Detect which cell encompasses the target text, then output its [x, y] center coordinate. 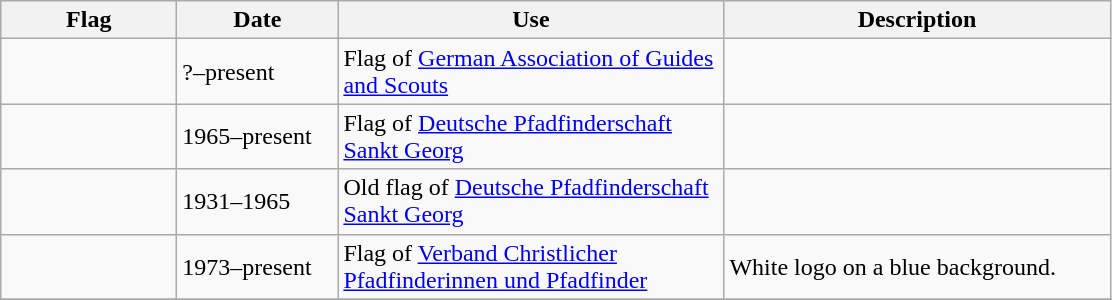
Use [531, 20]
?–present [258, 72]
Flag of Deutsche Pfadfinderschaft Sankt Georg [531, 136]
Flag [89, 20]
Description [917, 20]
Flag of Verband Christlicher Pfadfinderinnen und Pfadfinder [531, 266]
Old flag of Deutsche Pfadfinderschaft Sankt Georg [531, 202]
Flag of German Association of Guides and Scouts [531, 72]
1931–1965 [258, 202]
Date [258, 20]
White logo on a blue background. [917, 266]
1973–present [258, 266]
1965–present [258, 136]
